Capture the cell that displays the provided text and extract its [x, y] central coordinate. 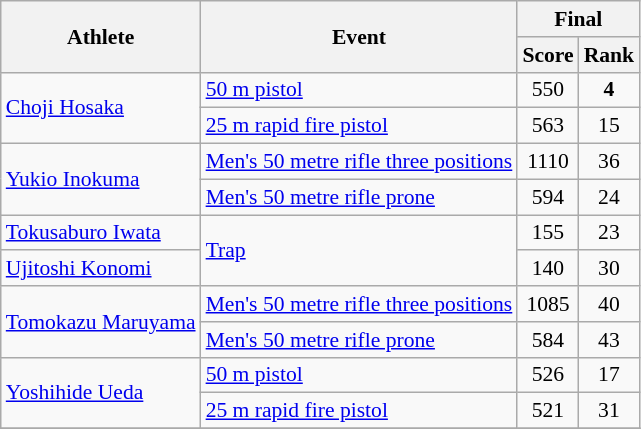
Yukio Inokuma [101, 180]
40 [610, 304]
526 [548, 375]
31 [610, 411]
24 [610, 197]
36 [610, 162]
4 [610, 90]
584 [548, 340]
15 [610, 126]
Trap [360, 250]
594 [548, 197]
1085 [548, 304]
1110 [548, 162]
Tomokazu Maruyama [101, 322]
550 [548, 90]
140 [548, 269]
155 [548, 233]
30 [610, 269]
Event [360, 36]
Yoshihide Ueda [101, 392]
23 [610, 233]
521 [548, 411]
Score [548, 55]
43 [610, 340]
17 [610, 375]
Choji Hosaka [101, 108]
Rank [610, 55]
563 [548, 126]
Final [578, 19]
Athlete [101, 36]
Ujitoshi Konomi [101, 269]
Tokusaburo Iwata [101, 233]
